Return (x, y) of the center of cell containing provided text 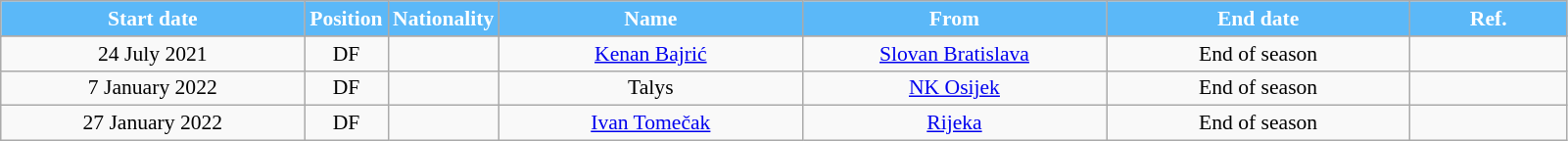
NK Osijek (954, 88)
End date (1259, 19)
Start date (153, 19)
Ref. (1489, 19)
Rijeka (954, 123)
Kenan Bajrić (650, 54)
27 January 2022 (153, 123)
24 July 2021 (153, 54)
7 January 2022 (153, 88)
Talys (650, 88)
Ivan Tomečak (650, 123)
Name (650, 19)
Slovan Bratislava (954, 54)
Position (347, 19)
Nationality (443, 19)
From (954, 19)
